Identify which cell holds the provided text, then report its [x, y] central coordinate. 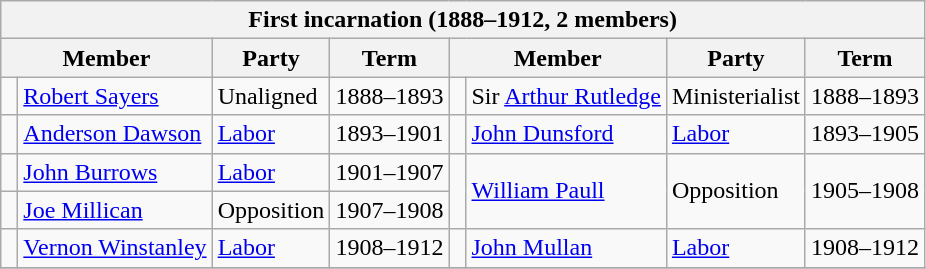
1893–1901 [390, 134]
John Mullan [566, 248]
Joe Millican [115, 210]
First incarnation (1888–1912, 2 members) [463, 20]
Robert Sayers [115, 96]
1901–1907 [390, 172]
John Dunsford [566, 134]
1905–1908 [864, 191]
Sir Arthur Rutledge [566, 96]
Unaligned [271, 96]
John Burrows [115, 172]
1907–1908 [390, 210]
1893–1905 [864, 134]
William Paull [566, 191]
Anderson Dawson [115, 134]
Ministerialist [736, 96]
Vernon Winstanley [115, 248]
